Detect which cell encompasses the target text, then output its (x, y) center coordinate. 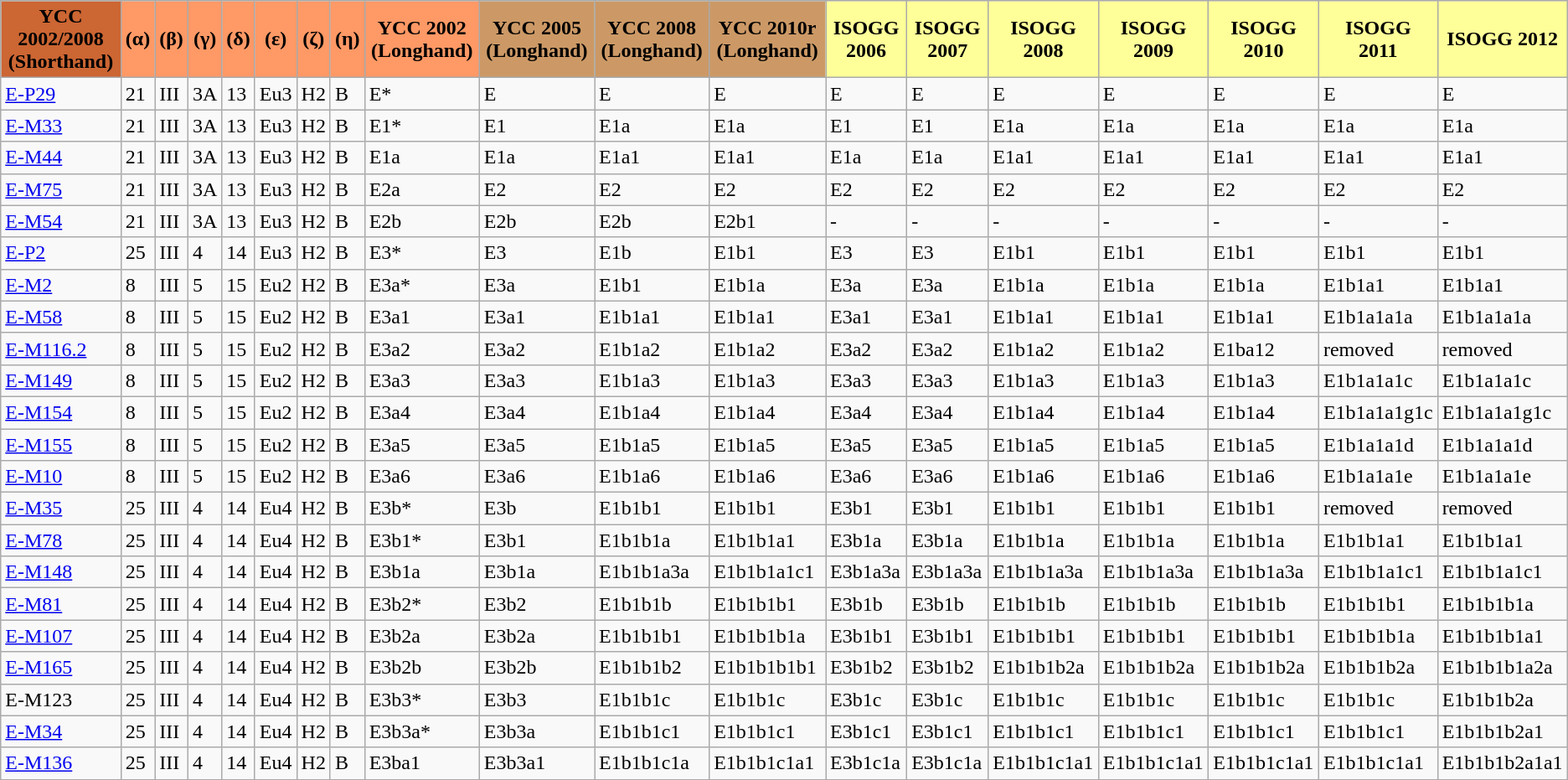
E3a* (422, 285)
E-M78 (60, 540)
E-M81 (60, 604)
E-M116.2 (60, 349)
E1ba12 (1264, 349)
(η) (347, 39)
E1b1b1b1a1 (1503, 636)
E1b1b1b1a2a (1503, 668)
E-M107 (60, 636)
E1b1b1b1b1 (767, 668)
ISOGG 2009 (1153, 39)
E1b (652, 253)
ISOGG 2012 (1503, 39)
E-M165 (60, 668)
(γ) (204, 39)
E3b2 (536, 604)
ISOGG 2010 (1264, 39)
E-P29 (60, 94)
E-P2 (60, 253)
E-M54 (60, 221)
E-M155 (60, 445)
E* (422, 94)
ISOGG 2006 (866, 39)
E-M75 (60, 189)
(ε) (276, 39)
E1b1b1b2a1a1 (1503, 763)
E2b1 (767, 221)
E3b3 (536, 700)
E-M58 (60, 317)
ISOGG 2008 (1044, 39)
E3b* (422, 509)
E1* (422, 126)
E1b1b1c1a (652, 763)
E3b3a (536, 731)
E3b (536, 509)
YCC 2002 (Longhand) (422, 39)
E3b1* (422, 540)
E-M148 (60, 572)
E3b2* (422, 604)
E-M34 (60, 731)
(α) (137, 39)
E3b3a* (422, 731)
E-M149 (60, 380)
E-M2 (60, 285)
E1b1b1b2 (652, 668)
ISOGG 2007 (948, 39)
(β) (172, 39)
E-M136 (60, 763)
E-M44 (60, 158)
(ζ) (313, 39)
E3b3* (422, 700)
E3* (422, 253)
YCC 2010r (Longhand) (767, 39)
E1b1b1b2a1 (1503, 731)
YCC 2008 (Longhand) (652, 39)
E-M33 (60, 126)
E-M154 (60, 412)
ISOGG 2011 (1378, 39)
E3ba1 (422, 763)
YCC 2002/2008 (Shorthand) (60, 39)
E3b3a1 (536, 763)
E2a (422, 189)
E-M123 (60, 700)
E-M35 (60, 509)
E-M10 (60, 477)
YCC 2005 (Longhand) (536, 39)
(δ) (239, 39)
